Locate the cell with the specified text and output its (x, y) center coordinate. 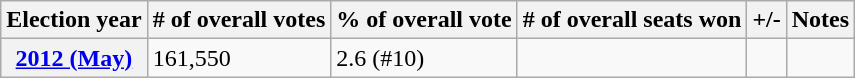
Election year (74, 20)
# of overall votes (239, 20)
2.6 (#10) (424, 58)
161,550 (239, 58)
% of overall vote (424, 20)
+/- (766, 20)
Notes (820, 20)
2012 (May) (74, 58)
# of overall seats won (632, 20)
